Pinpoint the cell where the given text exists, returning its (x, y) midpoint coordinate. 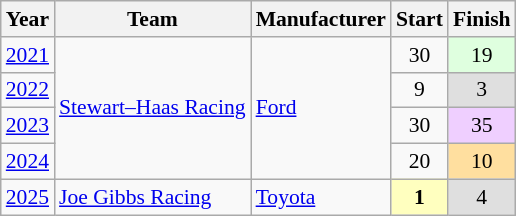
35 (482, 126)
2021 (28, 55)
Joe Gibbs Racing (152, 197)
Year (28, 19)
4 (482, 197)
Ford (321, 108)
19 (482, 55)
2023 (28, 126)
Manufacturer (321, 19)
Toyota (321, 197)
10 (482, 162)
1 (420, 197)
Finish (482, 19)
2022 (28, 90)
3 (482, 90)
2024 (28, 162)
2025 (28, 197)
9 (420, 90)
Team (152, 19)
Stewart–Haas Racing (152, 108)
Start (420, 19)
20 (420, 162)
